Identify which cell holds the provided text, then report its (x, y) central coordinate. 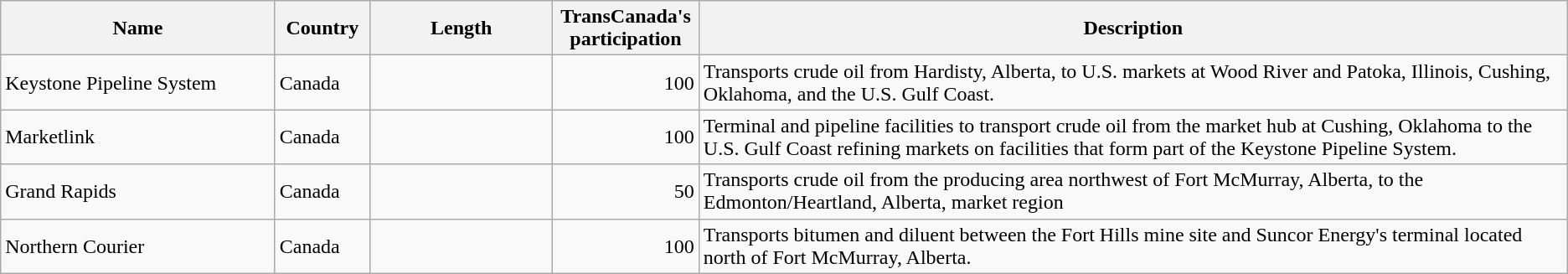
Marketlink (137, 137)
Length (462, 28)
Transports bitumen and diluent between the Fort Hills mine site and Suncor Energy's terminal located north of Fort McMurray, Alberta. (1132, 246)
50 (626, 191)
Name (137, 28)
TransCanada's participation (626, 28)
Transports crude oil from the producing area northwest of Fort McMurray, Alberta, to the Edmonton/Heartland, Alberta, market region (1132, 191)
Keystone Pipeline System (137, 82)
Description (1132, 28)
Country (322, 28)
Northern Courier (137, 246)
Transports crude oil from Hardisty, Alberta, to U.S. markets at Wood River and Patoka, Illinois, Cushing, Oklahoma, and the U.S. Gulf Coast. (1132, 82)
Grand Rapids (137, 191)
